Return [X, Y] of the center of cell containing provided text 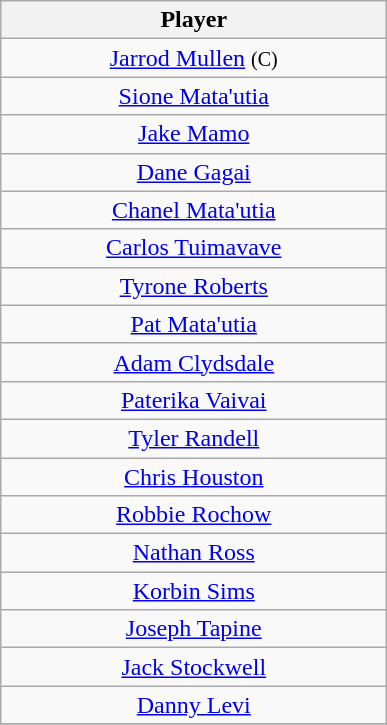
Chris Houston [194, 477]
Sione Mata'utia [194, 96]
Tyrone Roberts [194, 286]
Robbie Rochow [194, 515]
Jake Mamo [194, 134]
Joseph Tapine [194, 629]
Jarrod Mullen (C) [194, 58]
Chanel Mata'utia [194, 210]
Jack Stockwell [194, 667]
Adam Clydsdale [194, 362]
Player [194, 20]
Paterika Vaivai [194, 400]
Tyler Randell [194, 438]
Korbin Sims [194, 591]
Pat Mata'utia [194, 324]
Carlos Tuimavave [194, 248]
Nathan Ross [194, 553]
Dane Gagai [194, 172]
Danny Levi [194, 705]
